Search for the cell housing the specified text and yield its [x, y] center coordinate. 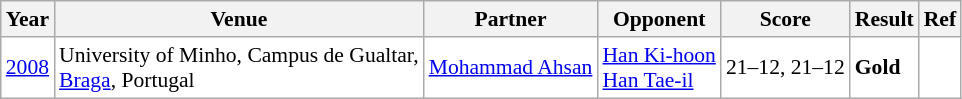
University of Minho, Campus de Gualtar, Braga, Portugal [239, 68]
Han Ki-hoon Han Tae-il [658, 68]
21–12, 21–12 [786, 68]
Result [884, 19]
Year [28, 19]
Venue [239, 19]
Ref [940, 19]
Partner [511, 19]
Score [786, 19]
Mohammad Ahsan [511, 68]
Opponent [658, 19]
Gold [884, 68]
2008 [28, 68]
